Output the [x, y] coordinate of the center of the cell containing the given text.  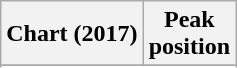
Chart (2017) [72, 34]
Peak position [189, 34]
